For the text-containing cell, return its midpoint in (x, y) coordinate format. 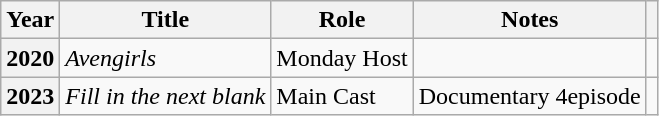
Notes (530, 20)
Fill in the next blank (166, 96)
2023 (30, 96)
Avengirls (166, 58)
Monday Host (342, 58)
2020 (30, 58)
Title (166, 20)
Documentary 4episode (530, 96)
Role (342, 20)
Year (30, 20)
Main Cast (342, 96)
